Pinpoint the cell where the given text exists, returning its [X, Y] midpoint coordinate. 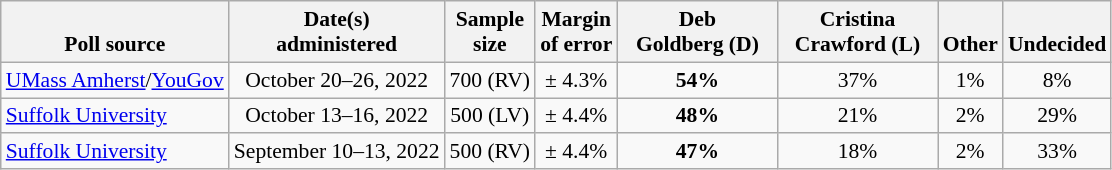
8% [1057, 80]
± 4.3% [576, 80]
DebGoldberg (D) [697, 32]
47% [697, 152]
Samplesize [490, 32]
18% [857, 152]
Date(s)administered [337, 32]
1% [970, 80]
September 10–13, 2022 [337, 152]
48% [697, 116]
October 13–16, 2022 [337, 116]
33% [1057, 152]
21% [857, 116]
500 (LV) [490, 116]
54% [697, 80]
700 (RV) [490, 80]
UMass Amherst/YouGov [115, 80]
Undecided [1057, 32]
37% [857, 80]
29% [1057, 116]
500 (RV) [490, 152]
Poll source [115, 32]
Other [970, 32]
CristinaCrawford (L) [857, 32]
Marginof error [576, 32]
October 20–26, 2022 [337, 80]
